For the text-containing cell, return its midpoint in (X, Y) coordinate format. 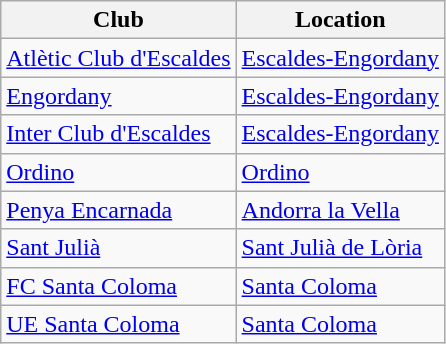
Sant Julià (118, 248)
FC Santa Coloma (118, 286)
Engordany (118, 96)
Inter Club d'Escaldes (118, 134)
Sant Julià de Lòria (340, 248)
Penya Encarnada (118, 210)
Atlètic Club d'Escaldes (118, 58)
Location (340, 20)
UE Santa Coloma (118, 324)
Club (118, 20)
Andorra la Vella (340, 210)
